Locate the cell with the specified text and output its (X, Y) center coordinate. 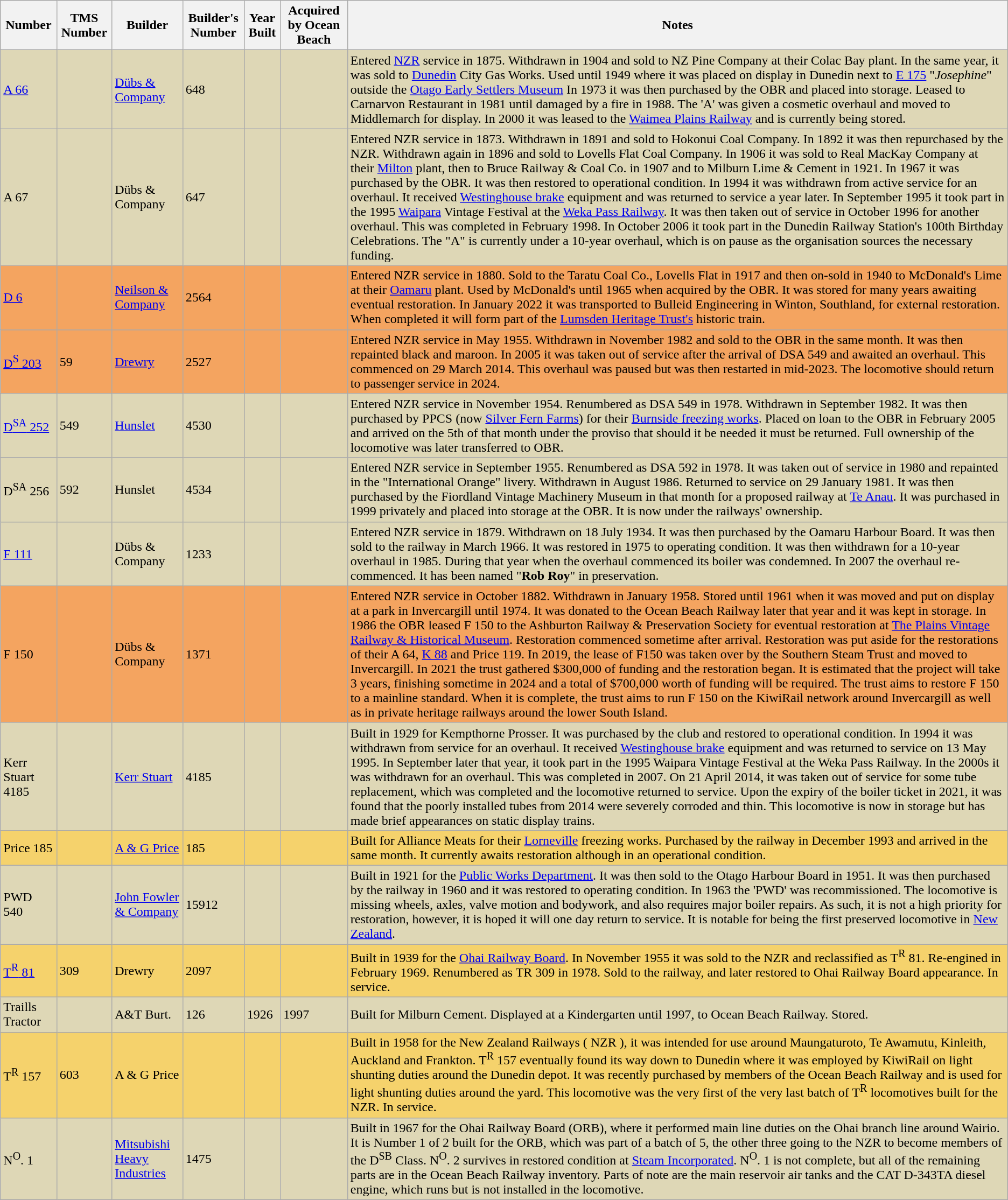
4530 (213, 425)
4185 (213, 776)
648 (213, 89)
D 6 (29, 297)
TR 81 (29, 971)
647 (213, 197)
15912 (213, 904)
592 (84, 490)
DS 203 (29, 362)
TR 157 (29, 1075)
NO. 1 (29, 1159)
Acquired by Ocean Beach (314, 25)
TMS Number (84, 25)
549 (84, 425)
1997 (314, 1014)
John Fowler & Company (148, 904)
DSA 256 (29, 490)
Built for Milburn Cement. Displayed at a Kindergarten until 1997, to Ocean Beach Railway. Stored. (677, 1014)
Notes (677, 25)
Mitsubishi Heavy Industries (148, 1159)
1926 (262, 1014)
1475 (213, 1159)
126 (213, 1014)
Neilson & Company (148, 297)
4534 (213, 490)
F 150 (29, 654)
1371 (213, 654)
A 66 (29, 89)
2097 (213, 971)
A&T Burt. (148, 1014)
2527 (213, 362)
F 111 (29, 553)
Price 185 (29, 847)
Kerr Stuart 4185 (29, 776)
1233 (213, 553)
603 (84, 1075)
309 (84, 971)
DSA 252 (29, 425)
2564 (213, 297)
Builder (148, 25)
A 67 (29, 197)
Number (29, 25)
Traills Tractor (29, 1014)
PWD 540 (29, 904)
Kerr Stuart (148, 776)
185 (213, 847)
59 (84, 362)
Builder's Number (213, 25)
Year Built (262, 25)
